From the cell containing the given text, extract its center point as [x, y] coordinate. 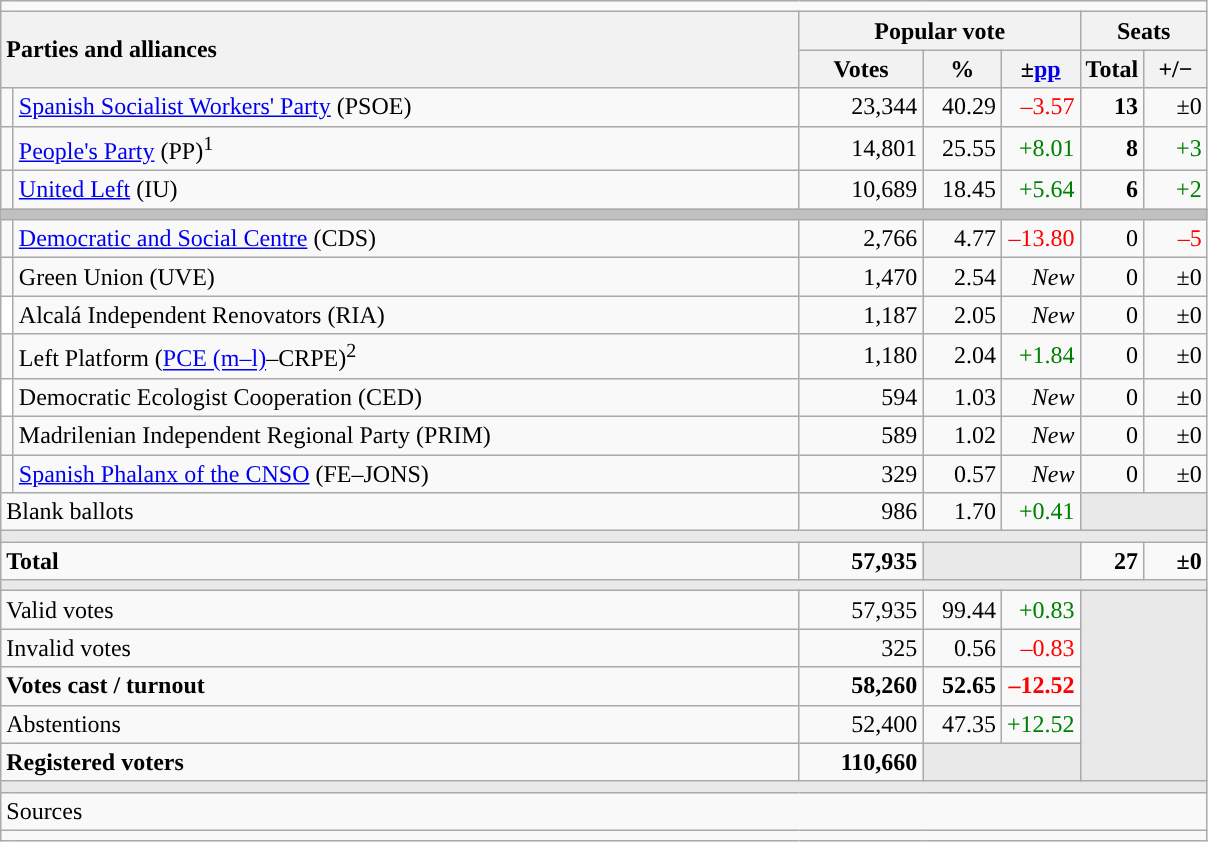
1.70 [962, 512]
47.35 [962, 724]
1.02 [962, 435]
+1.84 [1040, 356]
Votes [861, 69]
4.77 [962, 239]
Seats [1144, 31]
1,187 [861, 315]
0.57 [962, 474]
Democratic and Social Centre (CDS) [406, 239]
–12.52 [1040, 686]
58,260 [861, 686]
13 [1112, 107]
1,470 [861, 277]
Valid votes [400, 610]
Democratic Ecologist Cooperation (CED) [406, 397]
14,801 [861, 148]
Madrilenian Independent Regional Party (PRIM) [406, 435]
–3.57 [1040, 107]
40.29 [962, 107]
–0.83 [1040, 648]
27 [1112, 561]
594 [861, 397]
+0.41 [1040, 512]
23,344 [861, 107]
10,689 [861, 190]
0.56 [962, 648]
8 [1112, 148]
2.05 [962, 315]
1.03 [962, 397]
People's Party (PP)1 [406, 148]
Alcalá Independent Renovators (RIA) [406, 315]
2.54 [962, 277]
110,660 [861, 762]
Popular vote [940, 31]
+5.64 [1040, 190]
Left Platform (PCE (m–l)–CRPE)2 [406, 356]
+3 [1176, 148]
99.44 [962, 610]
1,180 [861, 356]
Spanish Phalanx of the CNSO (FE–JONS) [406, 474]
52.65 [962, 686]
986 [861, 512]
325 [861, 648]
+12.52 [1040, 724]
52,400 [861, 724]
United Left (IU) [406, 190]
Parties and alliances [400, 50]
Abstentions [400, 724]
2,766 [861, 239]
Invalid votes [400, 648]
25.55 [962, 148]
2.04 [962, 356]
Votes cast / turnout [400, 686]
589 [861, 435]
–13.80 [1040, 239]
Registered voters [400, 762]
18.45 [962, 190]
Green Union (UVE) [406, 277]
Spanish Socialist Workers' Party (PSOE) [406, 107]
+8.01 [1040, 148]
6 [1112, 190]
Blank ballots [400, 512]
+2 [1176, 190]
±pp [1040, 69]
+0.83 [1040, 610]
% [962, 69]
+/− [1176, 69]
Sources [604, 811]
–5 [1176, 239]
329 [861, 474]
